Find where the given text appears and provide that cell's center as (x, y) coordinate. 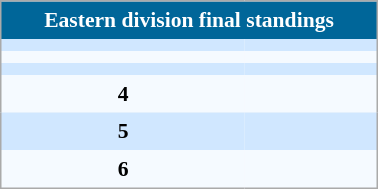
5 (122, 131)
Eastern division final standings (189, 20)
6 (122, 169)
4 (122, 94)
